Output the (X, Y) coordinate of the center of the cell containing the given text.  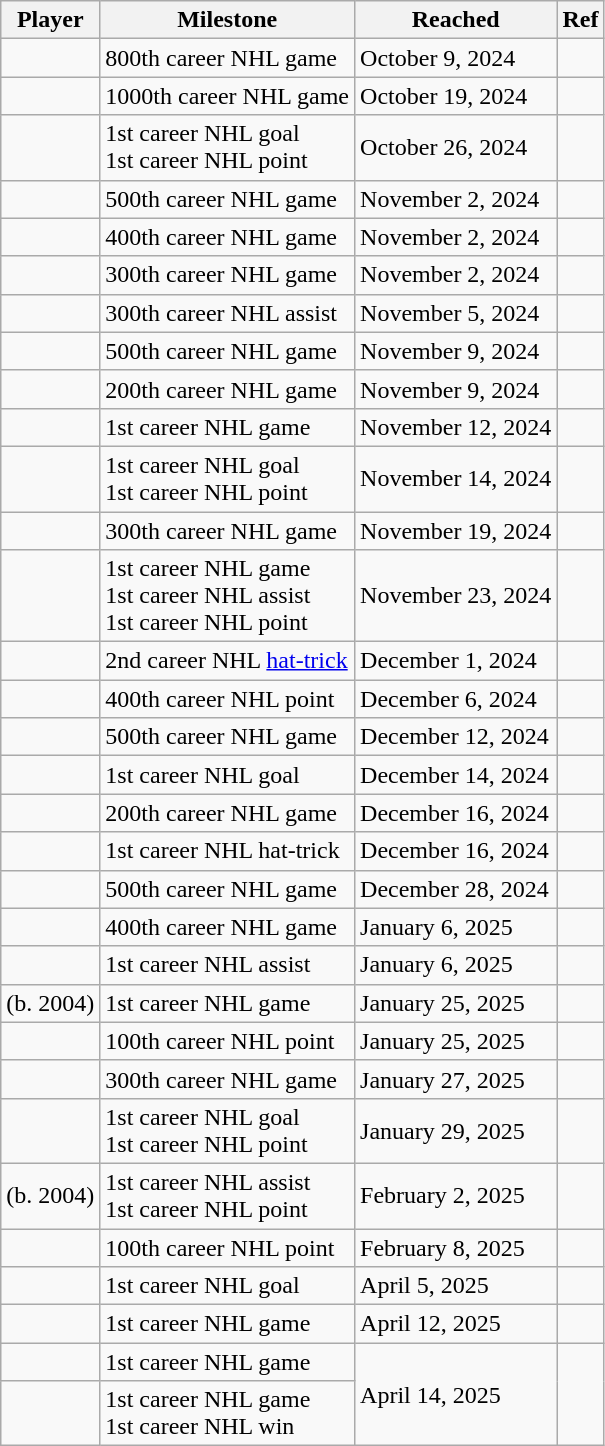
Ref (580, 20)
1st career NHL assist1st career NHL point (228, 1196)
December 28, 2024 (456, 889)
October 9, 2024 (456, 58)
November 19, 2024 (456, 531)
January 27, 2025 (456, 1079)
April 5, 2025 (456, 1286)
300th career NHL assist (228, 313)
December 12, 2024 (456, 737)
October 19, 2024 (456, 96)
1st career NHL game1st career NHL win (228, 1414)
1000th career NHL game (228, 96)
February 8, 2025 (456, 1247)
April 14, 2025 (456, 1394)
Reached (456, 20)
April 12, 2025 (456, 1324)
1st career NHL hat-trick (228, 851)
November 23, 2024 (456, 596)
December 6, 2024 (456, 699)
December 1, 2024 (456, 661)
October 26, 2024 (456, 148)
Player (50, 20)
2nd career NHL hat-trick (228, 661)
1st career NHL game1st career NHL assist1st career NHL point (228, 596)
February 2, 2025 (456, 1196)
1st career NHL assist (228, 965)
Milestone (228, 20)
400th career NHL point (228, 699)
800th career NHL game (228, 58)
January 29, 2025 (456, 1130)
November 5, 2024 (456, 313)
December 14, 2024 (456, 775)
November 14, 2024 (456, 478)
November 12, 2024 (456, 427)
